Capture the cell that displays the provided text and extract its (X, Y) central coordinate. 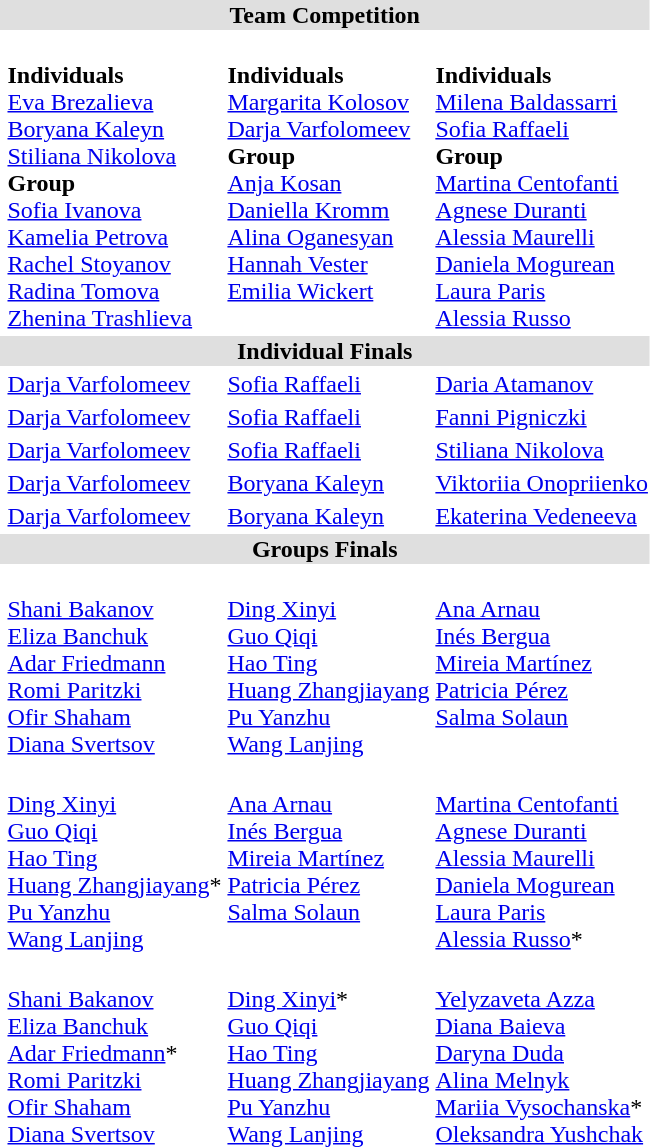
IndividualsMargarita KolosovDarja VarfolomeevGroupAnja KosanDaniella KrommAlina OganesyanHannah VesterEmilia Wickert (328, 183)
Martina CentofantiAgnese DurantiAlessia MaurelliDaniela MogureanLaura ParisAlessia Russo* (542, 858)
Team Competition (324, 15)
Ding XinyiGuo QiqiHao TingHuang ZhangjiayangPu YanzhuWang Lanjing (328, 663)
Ekaterina Vedeneeva (542, 516)
Individual Finals (324, 351)
IndividualsMilena BaldassarriSofia RaffaeliGroupMartina CentofantiAgnese DurantiAlessia MaurelliDaniela MogureanLaura ParisAlessia Russo (542, 183)
Groups Finals (324, 549)
Daria Atamanov (542, 384)
IndividualsEva BrezalievaBoryana KaleynStiliana NikolovaGroupSofia IvanovaKamelia PetrovaRachel StoyanovRadina TomovaZhenina Trashlieva (114, 183)
Fanni Pigniczki (542, 417)
Shani BakanovEliza BanchukAdar FriedmannRomi ParitzkiOfir ShahamDiana Svertsov (114, 663)
Viktoriia Onopriienko (542, 483)
Ding XinyiGuo QiqiHao TingHuang Zhangjiayang*Pu YanzhuWang Lanjing (114, 858)
Stiliana Nikolova (542, 450)
